For the text-containing cell, return its midpoint in (x, y) coordinate format. 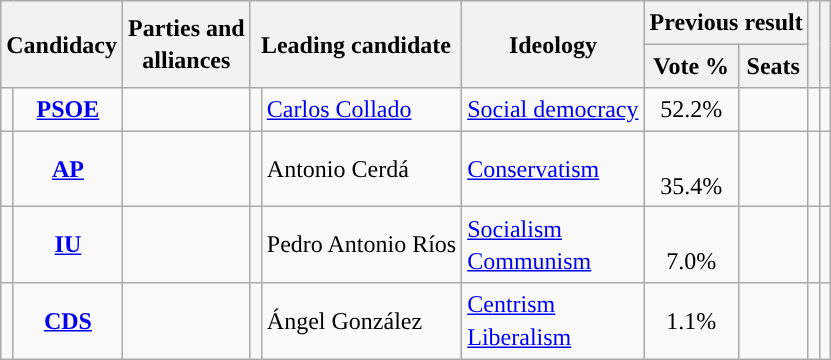
35.4% (691, 169)
Carlos Collado (361, 110)
Conservatism (553, 169)
PSOE (68, 110)
IU (68, 245)
1.1% (691, 321)
Antonio Cerdá (361, 169)
Vote % (691, 66)
Pedro Antonio Ríos (361, 245)
Parties andalliances (187, 44)
52.2% (691, 110)
Social democracy (553, 110)
AP (68, 169)
Leading candidate (356, 44)
Previous result (726, 22)
Candidacy (62, 44)
Ideology (553, 44)
Ángel González (361, 321)
SocialismCommunism (553, 245)
CentrismLiberalism (553, 321)
Seats (773, 66)
7.0% (691, 245)
CDS (68, 321)
